Identify which cell holds the provided text, then report its [x, y] central coordinate. 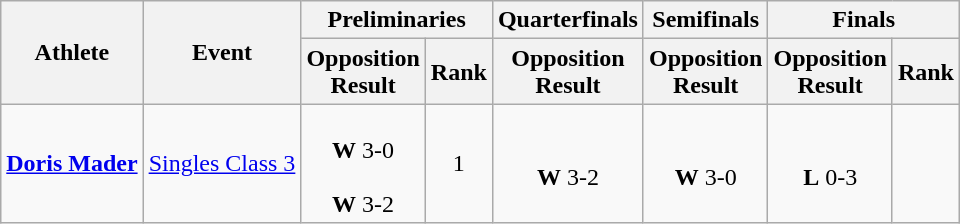
Quarterfinals [568, 20]
W 3-2 [568, 164]
L 0-3 [830, 164]
Athlete [72, 52]
Finals [864, 20]
Singles Class 3 [222, 164]
1 [458, 164]
W 3-0 W 3-2 [363, 164]
W 3-0 [705, 164]
Event [222, 52]
Doris Mader [72, 164]
Semifinals [705, 20]
Preliminaries [397, 20]
